Output the (X, Y) coordinate of the center of the cell containing the given text.  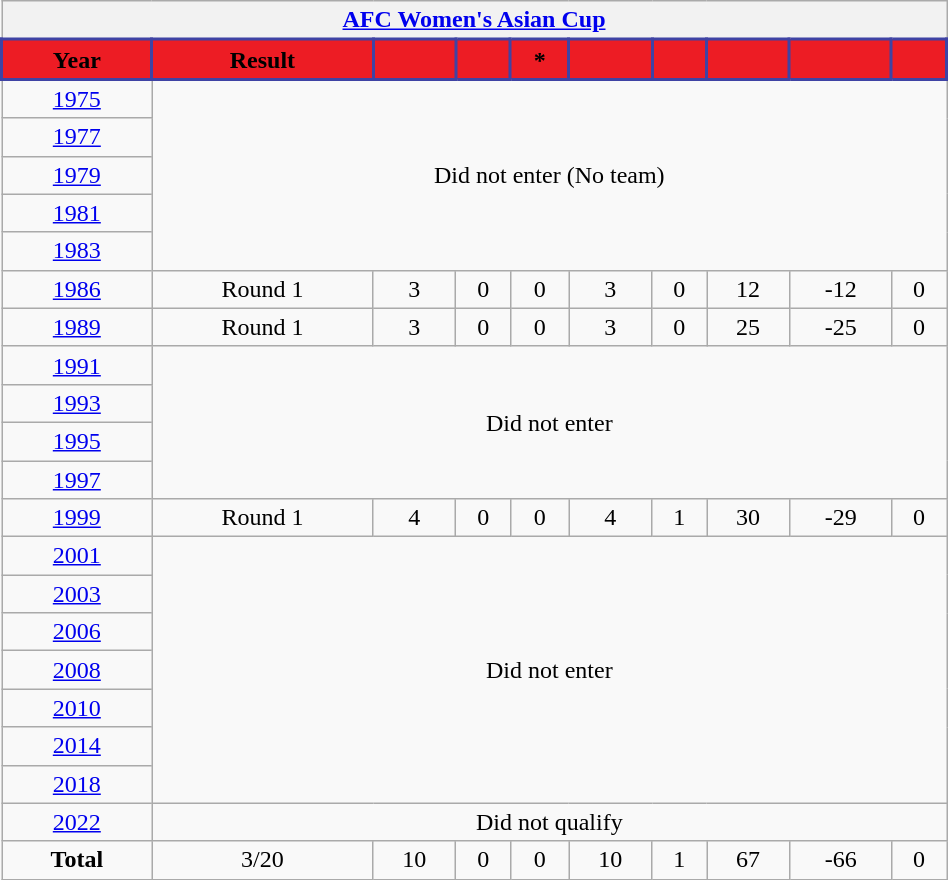
2003 (78, 594)
1983 (78, 251)
2018 (78, 784)
1986 (78, 289)
2006 (78, 632)
2008 (78, 670)
2001 (78, 556)
1981 (78, 213)
1991 (78, 365)
Result (262, 60)
AFC Women's Asian Cup (474, 20)
Total (78, 860)
25 (748, 327)
1997 (78, 479)
-29 (841, 518)
Did not qualify (549, 822)
Did not enter (No team) (549, 174)
2022 (78, 822)
3/20 (262, 860)
-66 (841, 860)
1995 (78, 441)
1979 (78, 175)
Year (78, 60)
-12 (841, 289)
* (540, 60)
67 (748, 860)
2014 (78, 746)
1989 (78, 327)
1999 (78, 518)
1993 (78, 403)
1975 (78, 98)
-25 (841, 327)
1977 (78, 137)
12 (748, 289)
30 (748, 518)
2010 (78, 708)
